From the cell containing the given text, extract its center point as (x, y) coordinate. 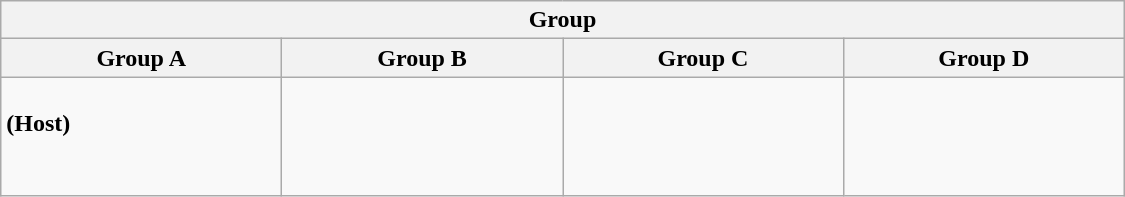
(Host) (142, 136)
Group C (702, 58)
Group A (142, 58)
Group D (984, 58)
Group (563, 20)
Group B (422, 58)
